Search for the cell housing the specified text and yield its [x, y] center coordinate. 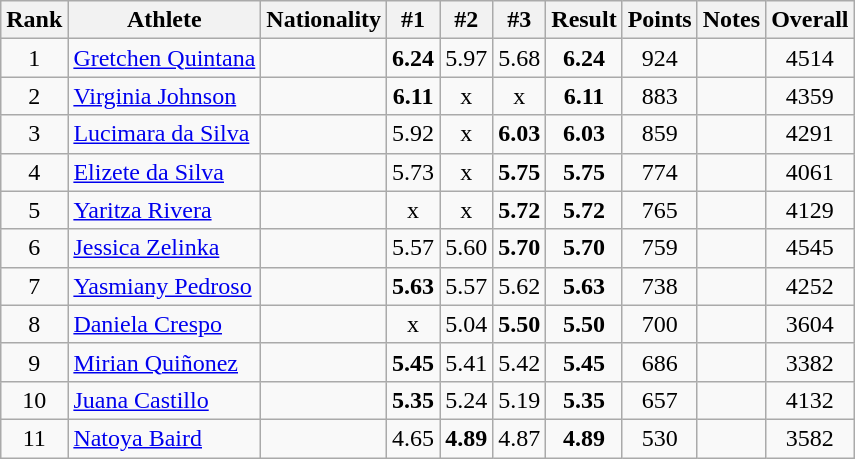
3382 [810, 362]
Virginia Johnson [164, 96]
4359 [810, 96]
5.73 [414, 172]
6 [34, 248]
657 [660, 400]
700 [660, 324]
759 [660, 248]
#3 [520, 20]
5.04 [466, 324]
5.60 [466, 248]
4.65 [414, 438]
4291 [810, 134]
530 [660, 438]
3582 [810, 438]
Nationality [324, 20]
5.42 [520, 362]
924 [660, 58]
4061 [810, 172]
Points [660, 20]
5.62 [520, 286]
5.92 [414, 134]
883 [660, 96]
Yasmiany Pedroso [164, 286]
8 [34, 324]
Lucimara da Silva [164, 134]
4514 [810, 58]
7 [34, 286]
#2 [466, 20]
859 [660, 134]
Rank [34, 20]
4545 [810, 248]
5 [34, 210]
Notes [731, 20]
5.68 [520, 58]
4 [34, 172]
#1 [414, 20]
Mirian Quiñonez [164, 362]
Elizete da Silva [164, 172]
Daniela Crespo [164, 324]
Result [584, 20]
4252 [810, 286]
3 [34, 134]
Yaritza Rivera [164, 210]
10 [34, 400]
Overall [810, 20]
2 [34, 96]
11 [34, 438]
Juana Castillo [164, 400]
9 [34, 362]
5.41 [466, 362]
765 [660, 210]
Natoya Baird [164, 438]
738 [660, 286]
Gretchen Quintana [164, 58]
1 [34, 58]
3604 [810, 324]
5.19 [520, 400]
686 [660, 362]
4132 [810, 400]
Athlete [164, 20]
4.87 [520, 438]
Jessica Zelinka [164, 248]
774 [660, 172]
4129 [810, 210]
5.97 [466, 58]
5.24 [466, 400]
